Search for the cell housing the specified text and yield its (x, y) center coordinate. 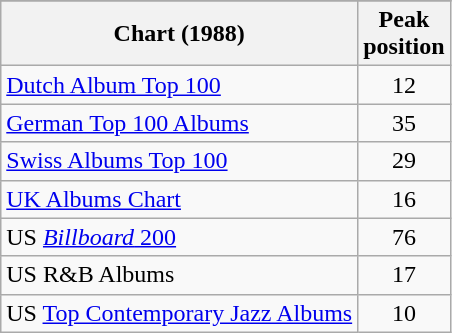
10 (404, 313)
US Billboard 200 (180, 237)
17 (404, 275)
12 (404, 85)
Swiss Albums Top 100 (180, 161)
Peakposition (404, 34)
76 (404, 237)
German Top 100 Albums (180, 123)
Chart (1988) (180, 34)
US R&B Albums (180, 275)
16 (404, 199)
Dutch Album Top 100 (180, 85)
29 (404, 161)
US Top Contemporary Jazz Albums (180, 313)
35 (404, 123)
UK Albums Chart (180, 199)
